Provide the [X, Y] coordinate of the cell's center where the given text is located.  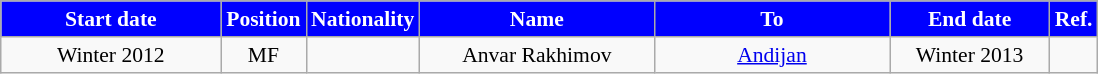
Position [264, 19]
Andijan [772, 55]
To [772, 19]
Winter 2012 [111, 55]
Anvar Rakhimov [536, 55]
Nationality [362, 19]
End date [970, 19]
Ref. [1074, 19]
Winter 2013 [970, 55]
Name [536, 19]
MF [264, 55]
Start date [111, 19]
